Provide the [X, Y] coordinate of the cell's center where the given text is located.  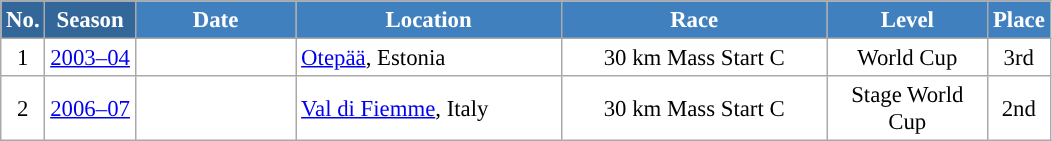
2003–04 [90, 58]
World Cup [908, 58]
Val di Fiemme, Italy [429, 108]
2nd [1019, 108]
3rd [1019, 58]
Race [694, 20]
Season [90, 20]
Place [1019, 20]
Level [908, 20]
2 [23, 108]
Stage World Cup [908, 108]
2006–07 [90, 108]
Location [429, 20]
1 [23, 58]
Date [216, 20]
No. [23, 20]
Otepää, Estonia [429, 58]
